Locate the cell with the specified text and output its [x, y] center coordinate. 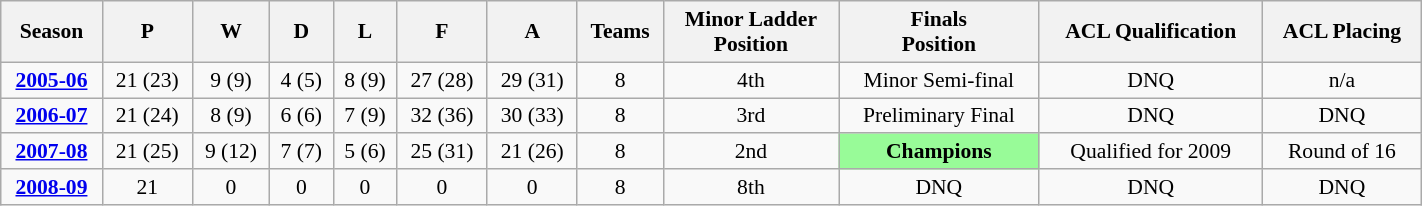
L [365, 32]
30 (33) [532, 116]
2006-07 [52, 116]
Minor Semi-final [939, 80]
21 (23) [147, 80]
2007-08 [52, 152]
9 (9) [230, 80]
Season [52, 32]
Teams [620, 32]
P [147, 32]
2nd [751, 152]
4 (5) [301, 80]
FinalsPosition [939, 32]
21 [147, 187]
21 (25) [147, 152]
8th [751, 187]
2005-06 [52, 80]
3rd [751, 116]
7 (9) [365, 116]
Round of 16 [1342, 152]
2008-09 [52, 187]
32 (36) [442, 116]
21 (26) [532, 152]
A [532, 32]
21 (24) [147, 116]
Qualified for 2009 [1151, 152]
ACL Qualification [1151, 32]
27 (28) [442, 80]
Preliminary Final [939, 116]
n/a [1342, 80]
F [442, 32]
Champions [939, 152]
5 (6) [365, 152]
ACL Placing [1342, 32]
4th [751, 80]
29 (31) [532, 80]
Minor LadderPosition [751, 32]
9 (12) [230, 152]
6 (6) [301, 116]
W [230, 32]
D [301, 32]
7 (7) [301, 152]
25 (31) [442, 152]
